Search for the cell housing the specified text and yield its (X, Y) center coordinate. 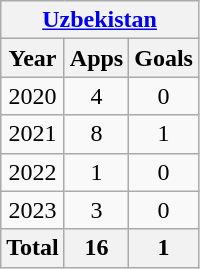
Uzbekistan (100, 20)
16 (96, 248)
Year (33, 58)
4 (96, 96)
8 (96, 134)
2023 (33, 210)
2020 (33, 96)
2022 (33, 172)
2021 (33, 134)
Apps (96, 58)
Total (33, 248)
Goals (164, 58)
3 (96, 210)
